From the cell containing the given text, extract its center point as (X, Y) coordinate. 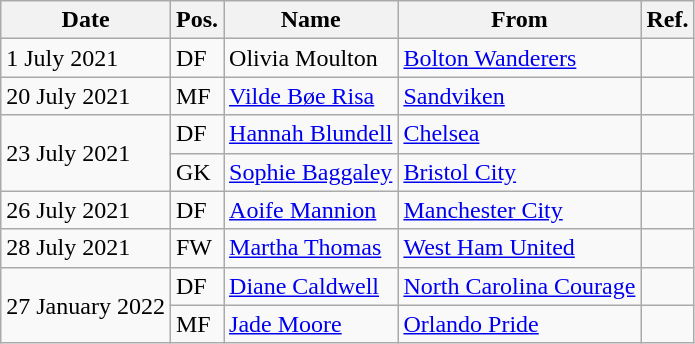
From (520, 20)
Ref. (668, 20)
27 January 2022 (86, 305)
West Ham United (520, 248)
Hannah Blundell (311, 134)
Jade Moore (311, 324)
Martha Thomas (311, 248)
FW (196, 248)
North Carolina Courage (520, 286)
Vilde Bøe Risa (311, 96)
Bristol City (520, 172)
Date (86, 20)
20 July 2021 (86, 96)
Aoife Mannion (311, 210)
GK (196, 172)
Sophie Baggaley (311, 172)
Orlando Pride (520, 324)
23 July 2021 (86, 153)
Pos. (196, 20)
1 July 2021 (86, 58)
Name (311, 20)
28 July 2021 (86, 248)
Manchester City (520, 210)
Sandviken (520, 96)
Olivia Moulton (311, 58)
26 July 2021 (86, 210)
Bolton Wanderers (520, 58)
Diane Caldwell (311, 286)
Chelsea (520, 134)
